Identify which cell holds the provided text, then report its [x, y] central coordinate. 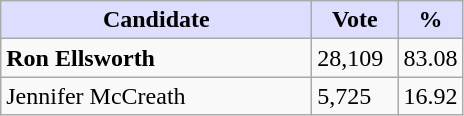
Candidate [156, 20]
5,725 [355, 96]
16.92 [430, 96]
% [430, 20]
83.08 [430, 58]
Ron Ellsworth [156, 58]
Vote [355, 20]
Jennifer McCreath [156, 96]
28,109 [355, 58]
